Return (x, y) of the center of cell containing provided text 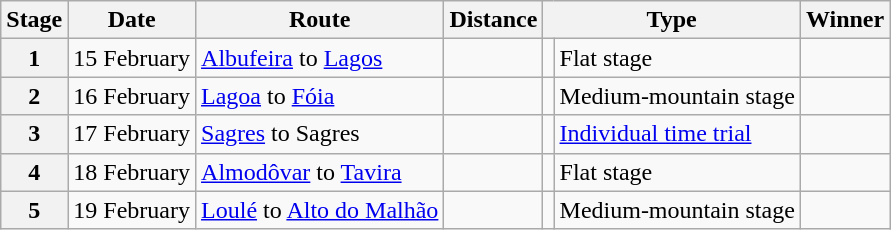
17 February (132, 134)
4 (34, 172)
Albufeira to Lagos (320, 58)
Type (672, 20)
Sagres to Sagres (320, 134)
1 (34, 58)
Lagoa to Fóia (320, 96)
5 (34, 210)
18 February (132, 172)
Individual time trial (677, 134)
Loulé to Alto do Malhão (320, 210)
15 February (132, 58)
2 (34, 96)
Route (320, 20)
Stage (34, 20)
3 (34, 134)
Distance (494, 20)
16 February (132, 96)
Winner (844, 20)
19 February (132, 210)
Almodôvar to Tavira (320, 172)
Date (132, 20)
